Identify which cell holds the provided text, then report its (x, y) central coordinate. 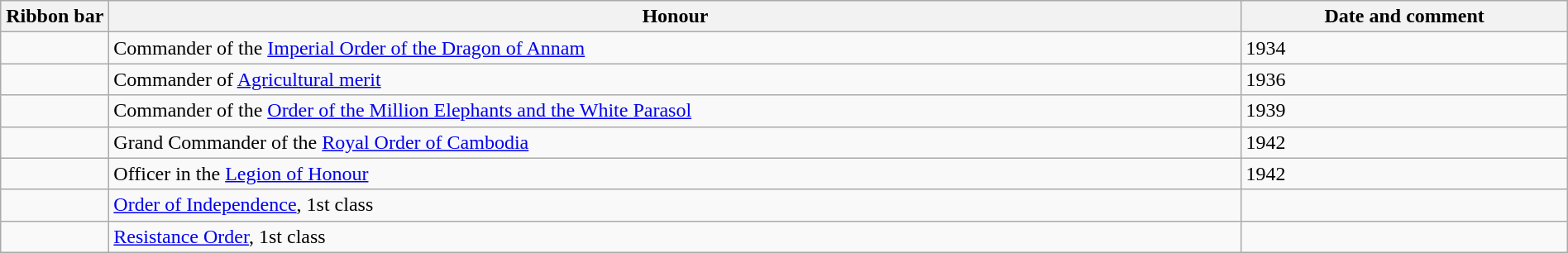
Ribbon bar (55, 17)
Grand Commander of the Royal Order of Cambodia (675, 142)
Commander of Agricultural merit (675, 79)
Order of Independence, 1st class (675, 205)
1936 (1404, 79)
Commander of the Order of the Million Elephants and the White Parasol (675, 111)
1934 (1404, 48)
Commander of the Imperial Order of the Dragon of Annam (675, 48)
Resistance Order, 1st class (675, 236)
Date and comment (1404, 17)
Honour (675, 17)
1939 (1404, 111)
Officer in the Legion of Honour (675, 174)
